Provide the (x, y) coordinate of the cell's center where the given text is located.  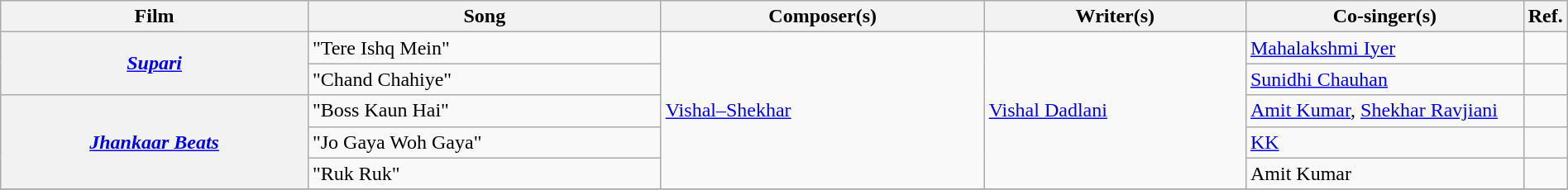
Amit Kumar, Shekhar Ravjiani (1384, 111)
Amit Kumar (1384, 173)
Mahalakshmi Iyer (1384, 48)
Jhankaar Beats (155, 142)
Composer(s) (822, 17)
"Tere Ishq Mein" (485, 48)
"Chand Chahiye" (485, 79)
Co-singer(s) (1384, 17)
"Ruk Ruk" (485, 173)
KK (1384, 142)
Sunidhi Chauhan (1384, 79)
Vishal Dadlani (1115, 111)
Writer(s) (1115, 17)
Supari (155, 64)
Film (155, 17)
"Jo Gaya Woh Gaya" (485, 142)
Vishal–Shekhar (822, 111)
"Boss Kaun Hai" (485, 111)
Song (485, 17)
Ref. (1545, 17)
